Locate the cell with the specified text and output its (X, Y) center coordinate. 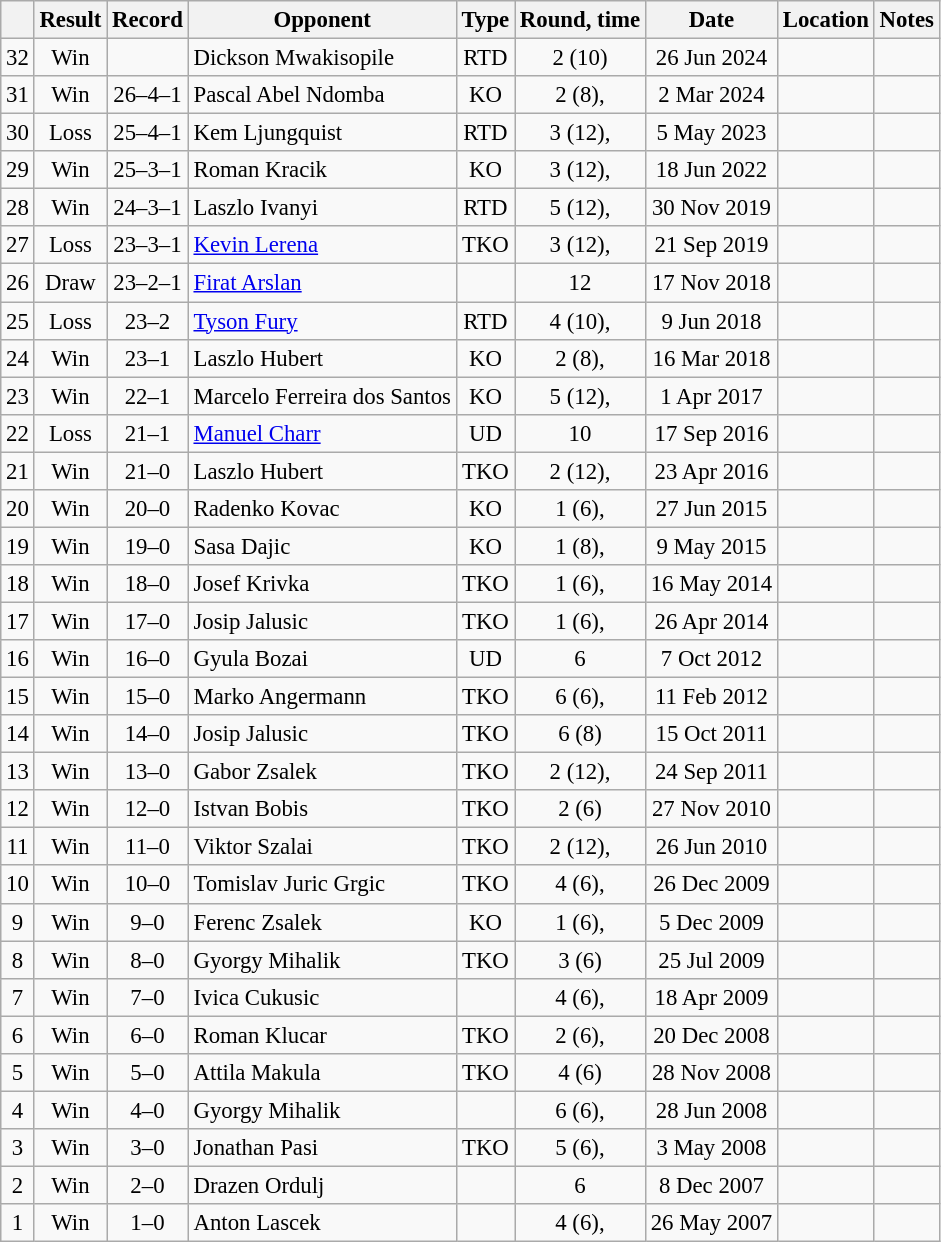
Josef Krivka (322, 584)
17 Nov 2018 (711, 283)
30 (18, 133)
Ivica Cukusic (322, 997)
3–0 (148, 1148)
20–0 (148, 509)
7–0 (148, 997)
25 (18, 321)
13 (18, 772)
17 (18, 621)
18 Apr 2009 (711, 997)
1 Apr 2017 (711, 396)
Attila Makula (322, 1073)
3 (18, 1148)
Type (485, 20)
28 Jun 2008 (711, 1110)
26 Apr 2014 (711, 621)
Draw (70, 283)
16 (18, 659)
8 Dec 2007 (711, 1185)
Gyula Bozai (322, 659)
2 (6), (580, 1035)
26 Jun 2010 (711, 847)
9 (18, 922)
4 (6) (580, 1073)
2–0 (148, 1185)
22–1 (148, 396)
28 Nov 2008 (711, 1073)
Location (826, 20)
27 (18, 245)
3 May 2008 (711, 1148)
Tomislav Juric Grgic (322, 885)
1–0 (148, 1223)
8 (18, 960)
5 May 2023 (711, 133)
Ferenc Zsalek (322, 922)
24 Sep 2011 (711, 772)
9–0 (148, 922)
14–0 (148, 734)
20 (18, 509)
Jonathan Pasi (322, 1148)
1 (18, 1223)
5 Dec 2009 (711, 922)
9 Jun 2018 (711, 321)
21–1 (148, 433)
18–0 (148, 584)
23–2 (148, 321)
31 (18, 95)
21–0 (148, 471)
Roman Klucar (322, 1035)
25 Jul 2009 (711, 960)
13–0 (148, 772)
6 (8) (580, 734)
23–3–1 (148, 245)
4 (10), (580, 321)
Manuel Charr (322, 433)
Sasa Dajic (322, 546)
4–0 (148, 1110)
16–0 (148, 659)
16 Mar 2018 (711, 358)
12–0 (148, 809)
28 (18, 208)
Kevin Lerena (322, 245)
5 (18, 1073)
24 (18, 358)
32 (18, 58)
19–0 (148, 546)
7 Oct 2012 (711, 659)
Notes (906, 20)
20 Dec 2008 (711, 1035)
26 (18, 283)
Gabor Zsalek (322, 772)
1 (8), (580, 546)
11–0 (148, 847)
30 Nov 2019 (711, 208)
5 (6), (580, 1148)
23 Apr 2016 (711, 471)
Marcelo Ferreira dos Santos (322, 396)
8–0 (148, 960)
Marko Angermann (322, 697)
Tyson Fury (322, 321)
22 (18, 433)
Roman Kracik (322, 170)
Dickson Mwakisopile (322, 58)
29 (18, 170)
11 (18, 847)
24–3–1 (148, 208)
21 Sep 2019 (711, 245)
9 May 2015 (711, 546)
15 Oct 2011 (711, 734)
2 (18, 1185)
Opponent (322, 20)
19 (18, 546)
Date (711, 20)
18 Jun 2022 (711, 170)
25–4–1 (148, 133)
21 (18, 471)
Istvan Bobis (322, 809)
17 Sep 2016 (711, 433)
2 (10) (580, 58)
Pascal Abel Ndomba (322, 95)
Firat Arslan (322, 283)
15–0 (148, 697)
Drazen Ordulj (322, 1185)
16 May 2014 (711, 584)
7 (18, 997)
Result (70, 20)
Laszlo Ivanyi (322, 208)
26 Dec 2009 (711, 885)
3 (6) (580, 960)
26 Jun 2024 (711, 58)
23 (18, 396)
5–0 (148, 1073)
27 Jun 2015 (711, 509)
Round, time (580, 20)
Anton Lascek (322, 1223)
27 Nov 2010 (711, 809)
2 (6) (580, 809)
15 (18, 697)
2 Mar 2024 (711, 95)
23–2–1 (148, 283)
10–0 (148, 885)
Viktor Szalai (322, 847)
11 Feb 2012 (711, 697)
14 (18, 734)
Record (148, 20)
18 (18, 584)
23–1 (148, 358)
17–0 (148, 621)
4 (18, 1110)
6–0 (148, 1035)
26–4–1 (148, 95)
Kem Ljungquist (322, 133)
Radenko Kovac (322, 509)
26 May 2007 (711, 1223)
25–3–1 (148, 170)
